Pinpoint the cell where the given text exists, returning its [X, Y] midpoint coordinate. 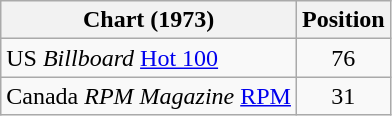
US Billboard Hot 100 [149, 58]
Canada RPM Magazine RPM [149, 96]
Chart (1973) [149, 20]
Position [343, 20]
31 [343, 96]
76 [343, 58]
